Return the (X, Y) coordinate for the center point of the cell that contains the specified text.  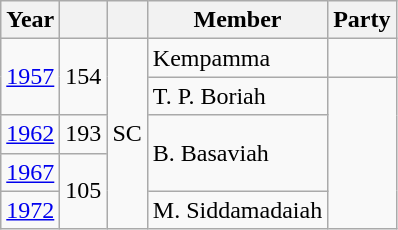
105 (84, 191)
Kempamma (237, 58)
SC (127, 134)
1972 (30, 210)
Year (30, 20)
T. P. Boriah (237, 96)
1967 (30, 172)
Member (237, 20)
193 (84, 134)
Party (362, 20)
1962 (30, 134)
1957 (30, 77)
M. Siddamadaiah (237, 210)
B. Basaviah (237, 153)
154 (84, 77)
